Return the [X, Y] coordinate for the center point of the cell that contains the specified text.  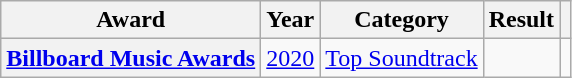
Category [402, 20]
Top Soundtrack [402, 58]
Billboard Music Awards [131, 58]
Year [290, 20]
2020 [290, 58]
Result [521, 20]
Award [131, 20]
